Find where the given text appears and provide that cell's center as (X, Y) coordinate. 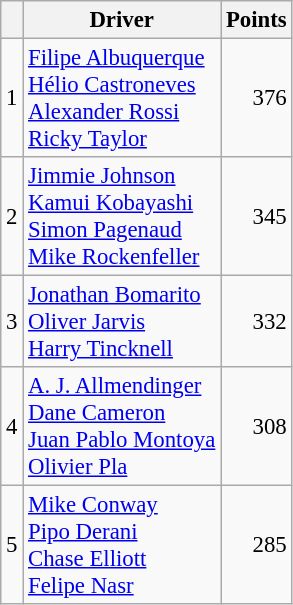
5 (12, 546)
376 (256, 98)
Points (256, 20)
Jimmie Johnson Kamui Kobayashi Simon Pagenaud Mike Rockenfeller (122, 216)
345 (256, 216)
A. J. Allmendinger Dane Cameron Juan Pablo Montoya Olivier Pla (122, 426)
Jonathan Bomarito Oliver Jarvis Harry Tincknell (122, 322)
Filipe Albuquerque Hélio Castroneves Alexander Rossi Ricky Taylor (122, 98)
1 (12, 98)
Driver (122, 20)
285 (256, 546)
Mike Conway Pipo Derani Chase Elliott Felipe Nasr (122, 546)
2 (12, 216)
308 (256, 426)
3 (12, 322)
4 (12, 426)
332 (256, 322)
